Capture the cell that displays the provided text and extract its [X, Y] central coordinate. 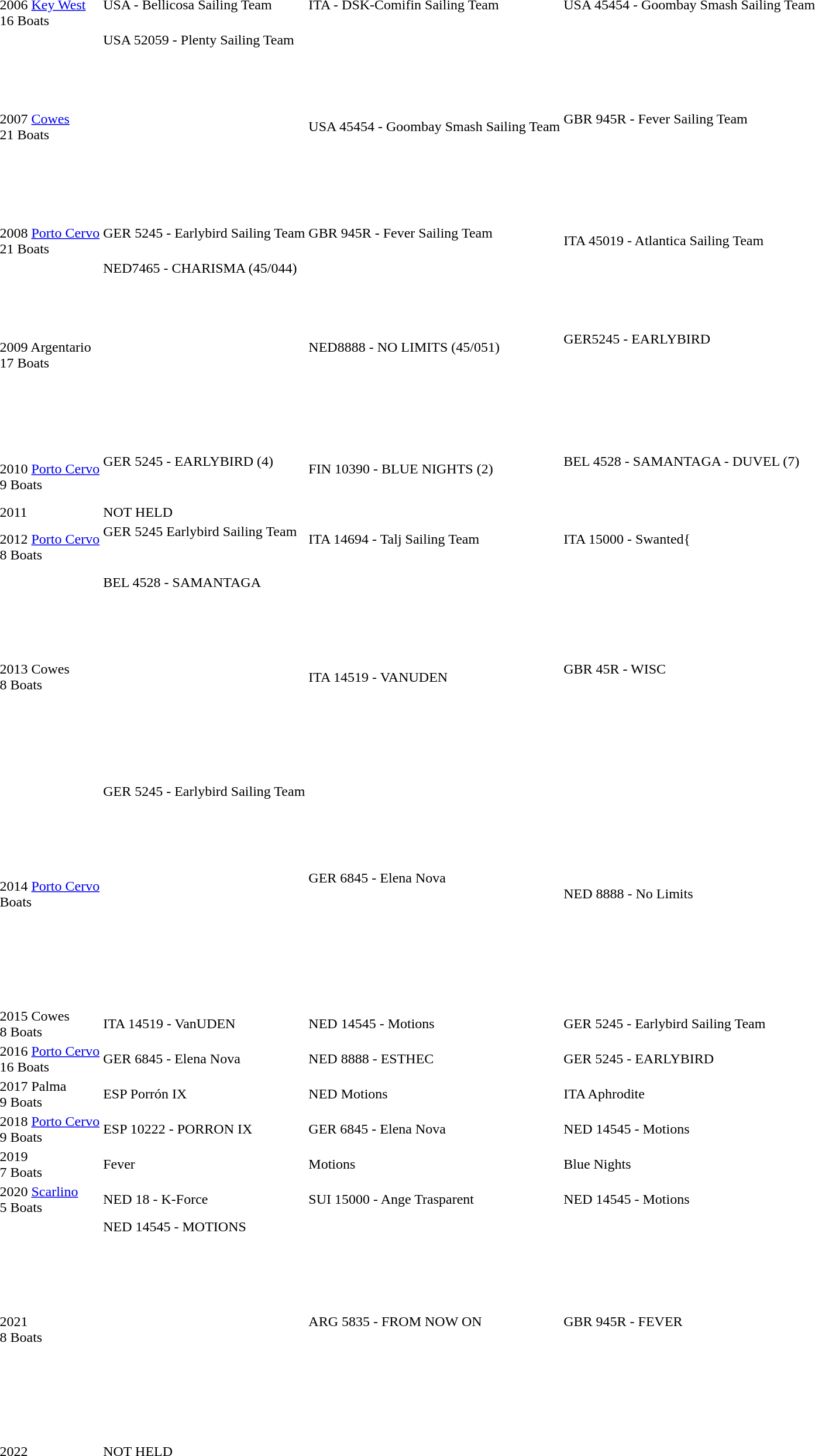
Fever [204, 1165]
GER 5245 Earlybird Sailing Team [204, 547]
USA 52059 - Plenty Sailing Team [204, 126]
SUI 15000 - Ange Trasparent [434, 1200]
NED 8888 - ESTHEC [434, 1059]
ESP 10222 - PORRON IX [204, 1129]
NED8888 - NO LIMITS (45/051) [434, 355]
GBR 945R - Fever Sailing Team [434, 241]
ARG 5835 - FROM NOW ON [434, 1330]
FIN 10390 - BLUE NIGHTS (2) [434, 477]
NED 18 - K-Force [204, 1200]
NED7465 - CHARISMA (45/044) [204, 355]
Motions [434, 1165]
ESP Porrón IX [204, 1094]
NED Motions [434, 1094]
ITA 14694 - Talj Sailing Team [434, 547]
NED 14545 - Motions [434, 1024]
ITA 14519 - VanUDEN [204, 1024]
NED 14545 - MOTIONS [204, 1330]
GER 5245 - EARLYBIRD (4) [204, 477]
ITA 14519 - VANUDEN [434, 677]
BEL 4528 - SAMANTAGA [204, 677]
USA 45454 - Goombay Smash Sailing Team [434, 126]
